Return the (X, Y) coordinate for the center point of the cell that contains the specified text.  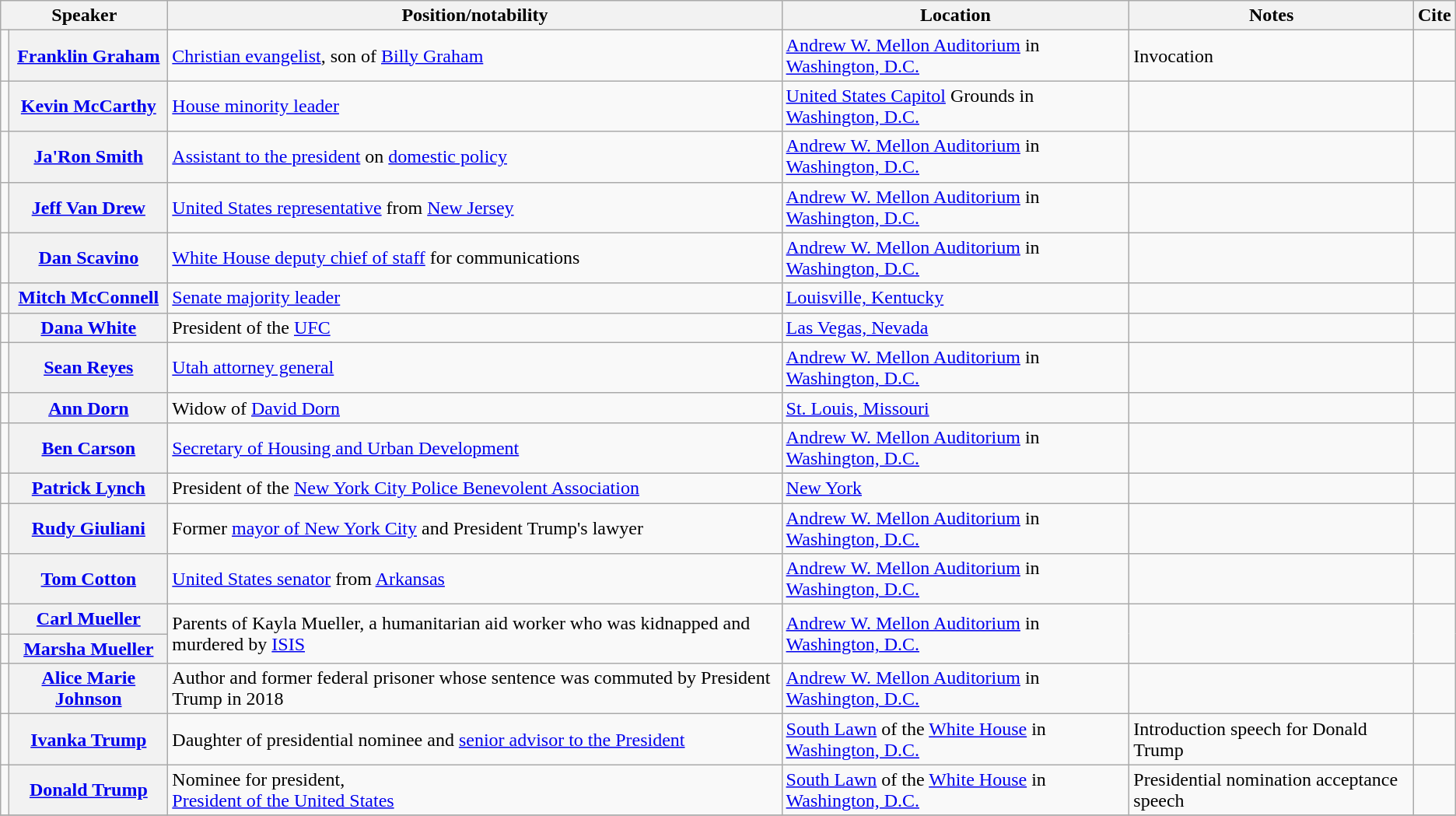
New York (955, 488)
Marsha Mueller (89, 649)
Tom Cotton (89, 579)
Christian evangelist, son of Billy Graham (474, 56)
Dana White (89, 327)
Invocation (1272, 56)
Location (955, 16)
Louisville, Kentucky (955, 298)
Kevin McCarthy (89, 106)
President of the New York City Police Benevolent Association (474, 488)
Cite (1434, 16)
United States representative from New Jersey (474, 207)
Nominee for president,President of the United States (474, 790)
Ben Carson (89, 448)
Daughter of presidential nominee and senior advisor to the President (474, 739)
Las Vegas, Nevada (955, 327)
United States Capitol Grounds in Washington, D.C. (955, 106)
Utah attorney general (474, 367)
St. Louis, Missouri (955, 408)
President of the UFC (474, 327)
Dan Scavino (89, 258)
Introduction speech for Donald Trump (1272, 739)
Parents of Kayla Mueller, a humanitarian aid worker who was kidnapped and murdered by ISIS (474, 634)
Patrick Lynch (89, 488)
Carl Mueller (89, 619)
Assistant to the president on domestic policy (474, 157)
United States senator from Arkansas (474, 579)
Mitch McConnell (89, 298)
Ann Dorn (89, 408)
Widow of David Dorn (474, 408)
House minority leader (474, 106)
Donald Trump (89, 790)
Franklin Graham (89, 56)
Author and former federal prisoner whose sentence was commuted by President Trump in 2018 (474, 689)
Senate majority leader (474, 298)
Speaker (84, 16)
Former mayor of New York City and President Trump's lawyer (474, 527)
Alice Marie Johnson (89, 689)
Sean Reyes (89, 367)
Presidential nomination acceptance speech (1272, 790)
Position/notability (474, 16)
Secretary of Housing and Urban Development (474, 448)
Ivanka Trump (89, 739)
Rudy Giuliani (89, 527)
Notes (1272, 16)
White House deputy chief of staff for communications (474, 258)
Ja'Ron Smith (89, 157)
Jeff Van Drew (89, 207)
